Scan for the cell matching the given text and deliver its [x, y] coordinate at center. 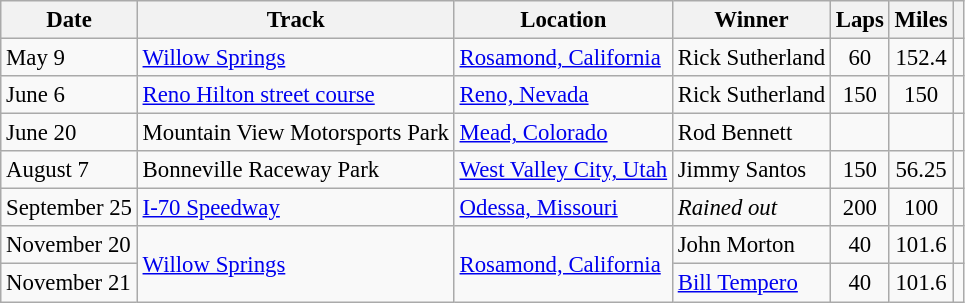
Laps [860, 20]
June 6 [69, 95]
Jimmy Santos [751, 170]
60 [860, 58]
November 21 [69, 283]
Bill Tempero [751, 283]
I-70 Speedway [296, 208]
Bonneville Raceway Park [296, 170]
Winner [751, 20]
100 [921, 208]
Odessa, Missouri [563, 208]
West Valley City, Utah [563, 170]
Mead, Colorado [563, 133]
Track [296, 20]
Mountain View Motorsports Park [296, 133]
Reno Hilton street course [296, 95]
Rained out [751, 208]
John Morton [751, 245]
56.25 [921, 170]
Rod Bennett [751, 133]
August 7 [69, 170]
Location [563, 20]
152.4 [921, 58]
September 25 [69, 208]
November 20 [69, 245]
Date [69, 20]
200 [860, 208]
Miles [921, 20]
Reno, Nevada [563, 95]
May 9 [69, 58]
June 20 [69, 133]
